Find where the given text appears and provide that cell's center as [X, Y] coordinate. 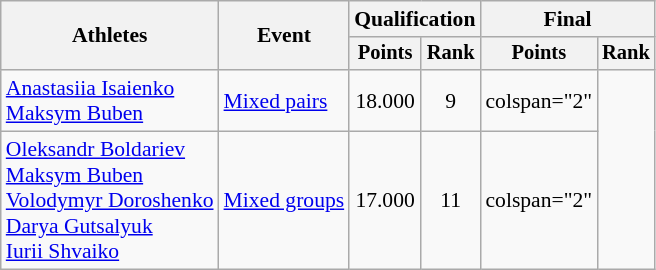
Athletes [110, 36]
Event [284, 36]
9 [451, 100]
Anastasiia IsaienkoMaksym Buben [110, 100]
Oleksandr BoldarievMaksym BubenVolodymyr DoroshenkoDarya GutsalyukIurii Shvaiko [110, 201]
Mixed pairs [284, 100]
18.000 [385, 100]
11 [451, 201]
Final [567, 19]
17.000 [385, 201]
Qualification [414, 19]
Mixed groups [284, 201]
